Extract the [X, Y] coordinate from the center of the cell holding the provided text.  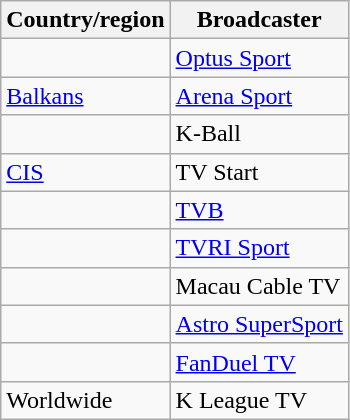
Worldwide [86, 400]
Optus Sport [259, 58]
Macau Cable TV [259, 286]
Country/region [86, 20]
Astro SuperSport [259, 324]
Balkans [86, 96]
K League TV [259, 400]
TVB [259, 210]
Arena Sport [259, 96]
TVRI Sport [259, 248]
K-Ball [259, 134]
FanDuel TV [259, 362]
CIS [86, 172]
TV Start [259, 172]
Broadcaster [259, 20]
